Scan for the cell matching the given text and deliver its [X, Y] coordinate at center. 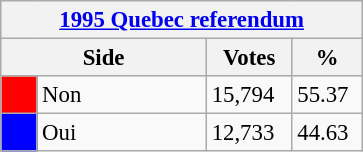
44.63 [328, 133]
Side [104, 58]
% [328, 58]
Oui [122, 133]
15,794 [249, 95]
Non [122, 95]
Votes [249, 58]
55.37 [328, 95]
1995 Quebec referendum [182, 20]
12,733 [249, 133]
